Capture the cell that displays the provided text and extract its (x, y) central coordinate. 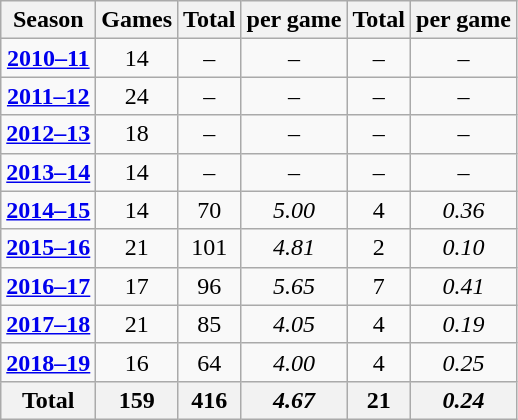
Season (48, 20)
85 (210, 324)
64 (210, 362)
96 (210, 286)
17 (137, 286)
Games (137, 20)
0.19 (464, 324)
4.81 (294, 248)
18 (137, 134)
2010–11 (48, 58)
5.00 (294, 210)
16 (137, 362)
159 (137, 400)
0.25 (464, 362)
2014–15 (48, 210)
7 (379, 286)
101 (210, 248)
2013–14 (48, 172)
0.41 (464, 286)
2 (379, 248)
0.10 (464, 248)
0.24 (464, 400)
2012–13 (48, 134)
2016–17 (48, 286)
4.00 (294, 362)
24 (137, 96)
0.36 (464, 210)
2017–18 (48, 324)
5.65 (294, 286)
2018–19 (48, 362)
2015–16 (48, 248)
2011–12 (48, 96)
4.05 (294, 324)
70 (210, 210)
4.67 (294, 400)
416 (210, 400)
